Detect which cell encompasses the target text, then output its (x, y) center coordinate. 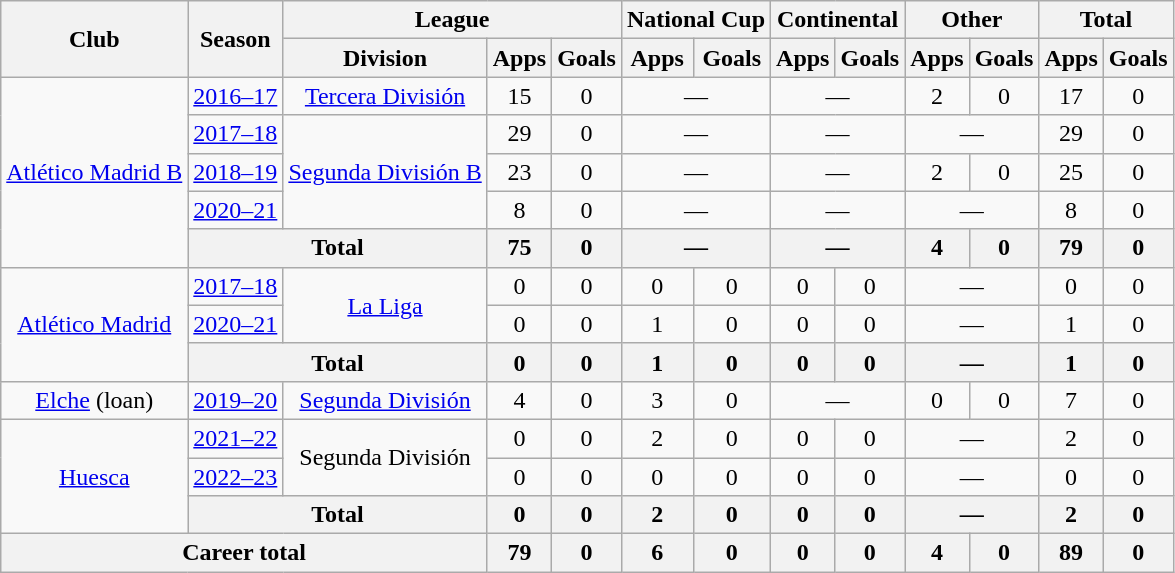
Elche (loan) (94, 400)
Segunda División B (385, 172)
Division (385, 58)
23 (519, 172)
2021–22 (236, 438)
2018–19 (236, 172)
Huesca (94, 476)
Atlético Madrid (94, 324)
6 (657, 553)
7 (1071, 400)
89 (1071, 553)
25 (1071, 172)
Atlético Madrid B (94, 172)
Other (972, 20)
17 (1071, 96)
La Liga (385, 305)
15 (519, 96)
3 (657, 400)
2016–17 (236, 96)
Career total (244, 553)
2019–20 (236, 400)
National Cup (696, 20)
Club (94, 39)
League (452, 20)
2022–23 (236, 477)
Continental (838, 20)
Season (236, 39)
75 (519, 248)
Tercera División (385, 96)
